Locate the cell with the specified text and output its (x, y) center coordinate. 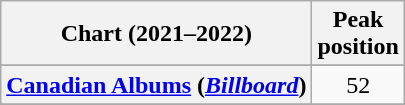
Chart (2021–2022) (156, 34)
Canadian Albums (Billboard) (156, 85)
52 (358, 85)
Peakposition (358, 34)
